Provide the (x, y) coordinate of the cell's center where the given text is located.  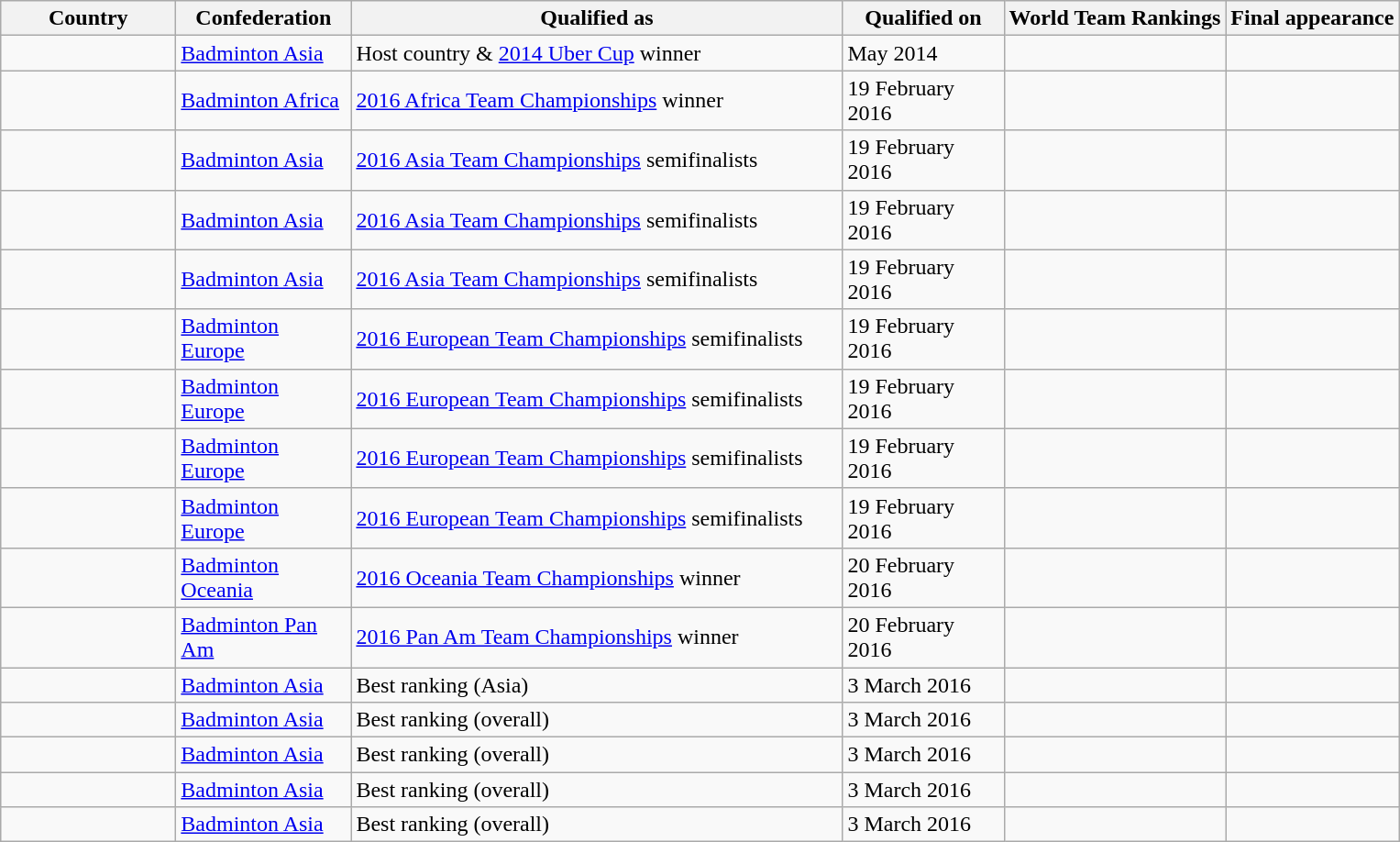
Best ranking (Asia) (597, 685)
Country (88, 18)
Badminton Africa (264, 101)
Qualified as (597, 18)
Qualified on (923, 18)
2016 Pan Am Team Championships winner (597, 637)
World Team Rankings (1115, 18)
Badminton Oceania (264, 578)
Badminton Pan Am (264, 637)
Final appearance (1313, 18)
2016 Africa Team Championships winner (597, 101)
Host country & 2014 Uber Cup winner (597, 53)
Confederation (264, 18)
May 2014 (923, 53)
2016 Oceania Team Championships winner (597, 578)
